Find where the given text appears and provide that cell's center as (x, y) coordinate. 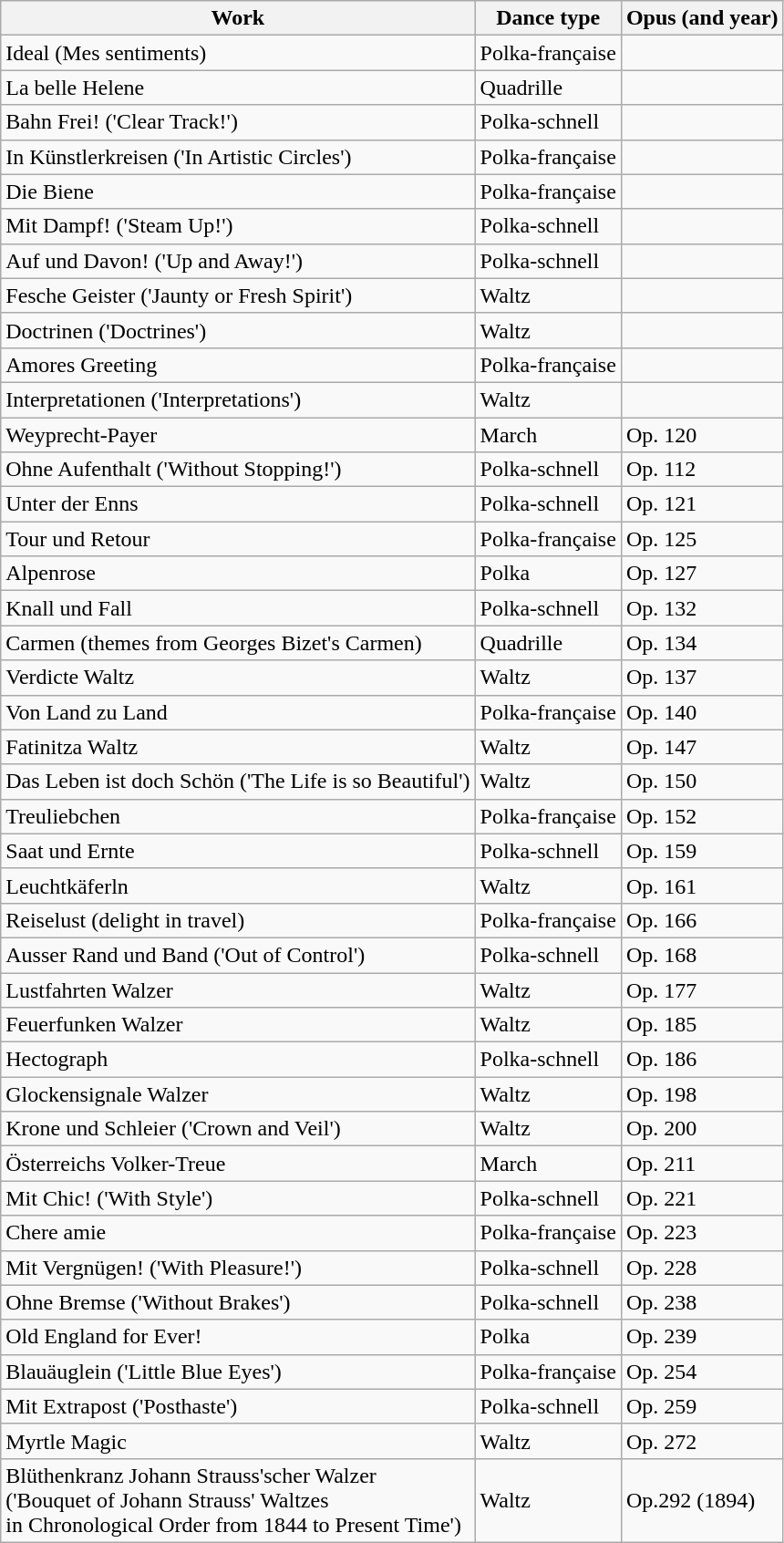
Op. 134 (702, 643)
Op. 198 (702, 1094)
Treuliebchen (238, 816)
Amores Greeting (238, 365)
Op.292 (1894) (702, 1500)
Ausser Rand und Band ('Out of Control') (238, 955)
Fesche Geister ('Jaunty or Fresh Spirit') (238, 295)
Op. 177 (702, 989)
Mit Chic! ('With Style') (238, 1198)
Mit Vergnügen! ('With Pleasure!') (238, 1268)
Op. 152 (702, 816)
Op. 223 (702, 1233)
Op. 168 (702, 955)
Das Leben ist doch Schön ('The Life is so Beautiful') (238, 782)
Bahn Frei! ('Clear Track!') (238, 122)
Doctrinen ('Doctrines') (238, 330)
Op. 238 (702, 1302)
Österreichs Volker-Treue (238, 1164)
Fatinitza Waltz (238, 747)
Old England for Ever! (238, 1337)
Op. 211 (702, 1164)
Ohne Aufenthalt ('Without Stopping!') (238, 470)
Lustfahrten Walzer (238, 989)
Op. 127 (702, 574)
Leuchtkäferln (238, 885)
Op. 125 (702, 539)
Work (238, 18)
Op. 254 (702, 1372)
Auf und Davon! ('Up and Away!') (238, 261)
Mit Dampf! ('Steam Up!') (238, 226)
Ohne Bremse ('Without Brakes') (238, 1302)
Op. 221 (702, 1198)
Op. 121 (702, 504)
Von Land zu Land (238, 712)
Op. 239 (702, 1337)
Knall und Fall (238, 608)
Ideal (Mes sentiments) (238, 53)
Op. 185 (702, 1025)
Op. 147 (702, 747)
Blüthenkranz Johann Strauss'scher Walzer('Bouquet of Johann Strauss' Waltzesin Chronological Order from 1844 to Present Time') (238, 1500)
Unter der Enns (238, 504)
Op. 112 (702, 470)
Mit Extrapost ('Posthaste') (238, 1406)
Opus (and year) (702, 18)
Weyprecht-Payer (238, 435)
Carmen (themes from Georges Bizet's Carmen) (238, 643)
Tour und Retour (238, 539)
Op. 272 (702, 1441)
Op. 140 (702, 712)
Blauäuglein ('Little Blue Eyes') (238, 1372)
Op. 200 (702, 1129)
Krone und Schleier ('Crown and Veil') (238, 1129)
Alpenrose (238, 574)
Hectograph (238, 1060)
Op. 186 (702, 1060)
Op. 228 (702, 1268)
Glockensignale Walzer (238, 1094)
La belle Helene (238, 88)
Interpretationen ('Interpretations') (238, 399)
Op. 159 (702, 851)
Saat und Ernte (238, 851)
In Künstlerkreisen ('In Artistic Circles') (238, 157)
Chere amie (238, 1233)
Die Biene (238, 192)
Op. 259 (702, 1406)
Verdicte Waltz (238, 678)
Myrtle Magic (238, 1441)
Feuerfunken Walzer (238, 1025)
Op. 150 (702, 782)
Dance type (548, 18)
Op. 137 (702, 678)
Op. 132 (702, 608)
Op. 120 (702, 435)
Reiselust (delight in travel) (238, 920)
Op. 166 (702, 920)
Op. 161 (702, 885)
